From the cell containing the given text, extract its center point as (X, Y) coordinate. 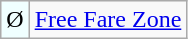
Ø (15, 20)
Free Fare Zone (108, 20)
